Locate the cell with the specified text and output its (x, y) center coordinate. 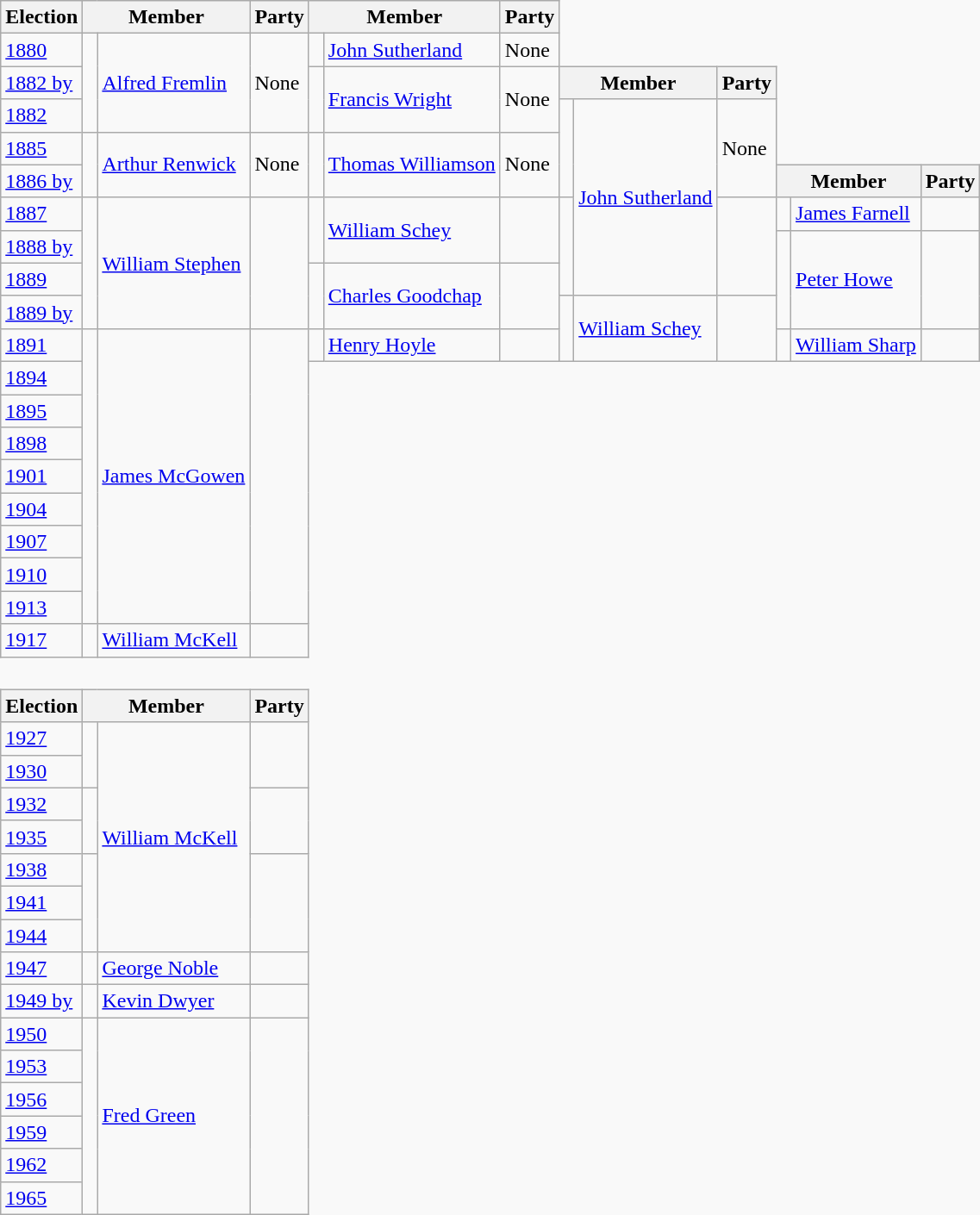
1894 (41, 377)
1901 (41, 477)
1880 (41, 50)
1891 (41, 345)
1953 (41, 1067)
James McGowen (174, 476)
1888 by (41, 246)
1895 (41, 411)
1930 (41, 771)
Thomas Williamson (412, 165)
Kevin Dwyer (174, 1001)
William Stephen (174, 263)
William Sharp (857, 345)
Arthur Renwick (174, 165)
1938 (41, 869)
George Noble (174, 969)
1949 by (41, 1001)
1935 (41, 837)
1941 (41, 902)
1917 (41, 640)
1887 (41, 214)
1882 (41, 115)
Charles Goodchap (412, 296)
1910 (41, 575)
1904 (41, 509)
1944 (41, 935)
Henry Hoyle (412, 345)
1927 (41, 738)
1950 (41, 1034)
1885 (41, 148)
1886 by (41, 181)
James Farnell (857, 214)
1947 (41, 969)
Peter Howe (857, 279)
Alfred Fremlin (174, 83)
1962 (41, 1165)
Francis Wright (412, 99)
1913 (41, 607)
Fred Green (174, 1116)
1959 (41, 1132)
1889 by (41, 312)
1898 (41, 444)
1882 by (41, 83)
1932 (41, 804)
1965 (41, 1198)
1956 (41, 1100)
1907 (41, 542)
1889 (41, 279)
